Detect which cell encompasses the target text, then output its [X, Y] center coordinate. 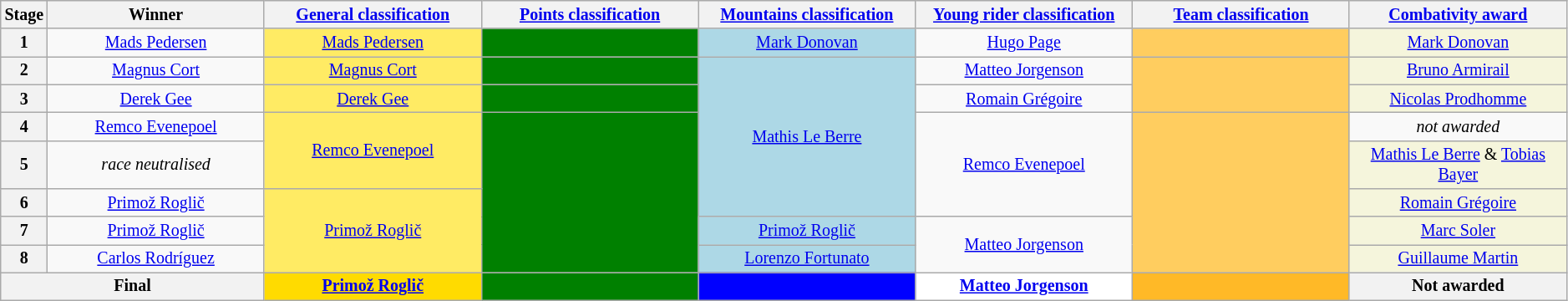
Stage [24, 15]
Mathis Le Berre [807, 137]
Points classification [590, 15]
Not awarded [1458, 286]
Combativity award [1458, 15]
General classification [373, 15]
Hugo Page [1024, 43]
Final [133, 286]
Bruno Armirail [1458, 70]
1 [24, 43]
7 [24, 231]
Nicolas Prodhomme [1458, 99]
Mountains classification [807, 15]
3 [24, 99]
6 [24, 202]
not awarded [1458, 127]
5 [24, 164]
2 [24, 70]
4 [24, 127]
Mathis Le Berre & Tobias Bayer [1458, 164]
8 [24, 259]
Lorenzo Fortunato [807, 259]
Guillaume Martin [1458, 259]
Marc Soler [1458, 231]
Winner [155, 15]
race neutralised [155, 164]
Young rider classification [1024, 15]
Carlos Rodríguez [155, 259]
Team classification [1241, 15]
